Scan for the cell matching the given text and deliver its [x, y] coordinate at center. 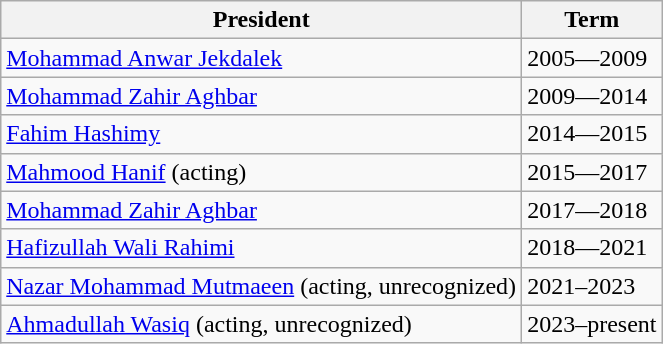
Mohammad Anwar Jekdalek [262, 58]
2021–2023 [592, 286]
Hafizullah Wali Rahimi [262, 248]
2015—2017 [592, 172]
President [262, 20]
2014—2015 [592, 134]
2009—2014 [592, 96]
2023–present [592, 324]
Term [592, 20]
2005—2009 [592, 58]
Fahim Hashimy [262, 134]
Nazar Mohammad Mutmaeen (acting, unrecognized) [262, 286]
Mahmood Hanif (acting) [262, 172]
Ahmadullah Wasiq (acting, unrecognized) [262, 324]
2017—2018 [592, 210]
2018—2021 [592, 248]
